Search for the cell housing the specified text and yield its (X, Y) center coordinate. 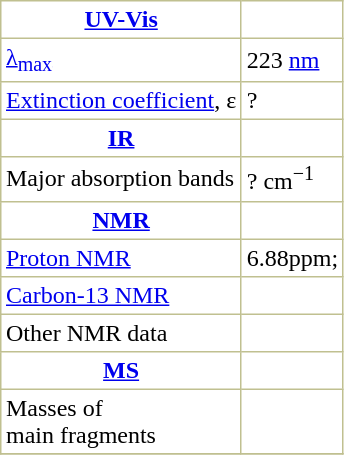
MS (122, 370)
Proton NMR (122, 258)
UV-Vis (122, 20)
NMR (122, 220)
λmax (122, 60)
Other NMR data (122, 333)
6.88ppm; (292, 258)
Masses of main fragments (122, 421)
? (292, 101)
IR (122, 139)
? cm−1 (292, 179)
Extinction coefficient, ε (122, 101)
Carbon-13 NMR (122, 295)
223 nm (292, 60)
Major absorption bands (122, 179)
